Provide the (x, y) coordinate of the cell's center where the given text is located.  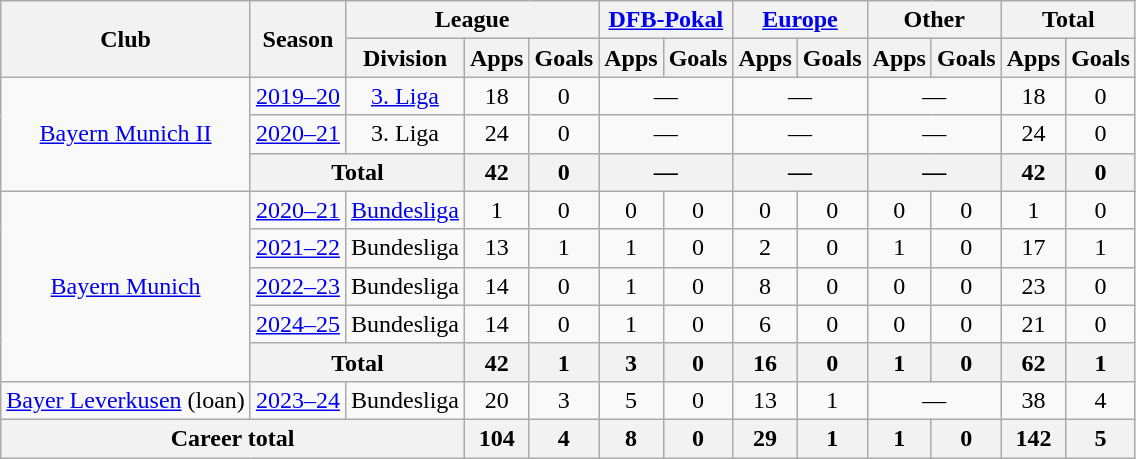
17 (1033, 248)
6 (765, 324)
142 (1033, 438)
Division (404, 58)
38 (1033, 400)
23 (1033, 286)
League (472, 20)
2021–22 (298, 248)
Club (126, 39)
2 (765, 248)
DFB-Pokal (666, 20)
Bayern Munich II (126, 134)
Bayer Leverkusen (loan) (126, 400)
Other (934, 20)
2019–20 (298, 96)
20 (497, 400)
21 (1033, 324)
Career total (233, 438)
2022–23 (298, 286)
Bayern Munich (126, 286)
2023–24 (298, 400)
2024–25 (298, 324)
29 (765, 438)
Season (298, 39)
104 (497, 438)
Europe (800, 20)
62 (1033, 362)
16 (765, 362)
